Return (X, Y) of the center of cell containing provided text 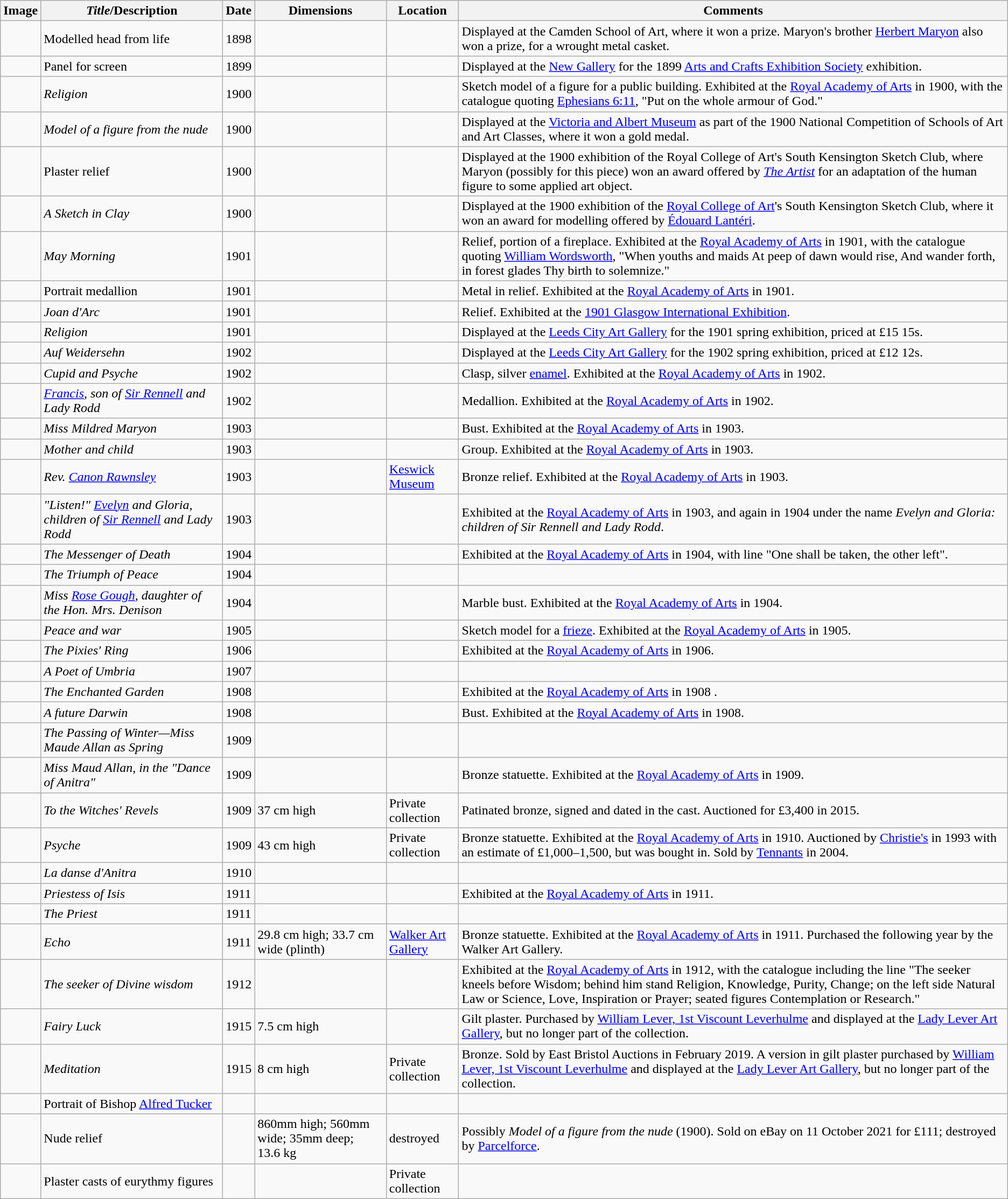
The Enchanted Garden (132, 692)
The Priest (132, 914)
Walker Art Gallery (422, 942)
Metal in relief. Exhibited at the Royal Academy of Arts in 1901. (733, 291)
Nude relief (132, 1139)
A Poet of Umbria (132, 671)
Modelled head from life (132, 39)
Model of a figure from the nude (132, 129)
1898 (239, 39)
1912 (239, 984)
Bronze statuette. Exhibited at the Royal Academy of Arts in 1911. Purchased the following year by the Walker Art Gallery. (733, 942)
Dimensions (320, 11)
Miss Maud Allan, in the "Dance of Anitra" (132, 775)
Meditation (132, 1069)
Date (239, 11)
Displayed at the New Gallery for the 1899 Arts and Crafts Exhibition Society exhibition. (733, 66)
Displayed at the Leeds City Art Gallery for the 1901 spring exhibition, priced at £15 15s. (733, 332)
Portrait medallion (132, 291)
Possibly Model of a figure from the nude (1900). Sold on eBay on 11 October 2021 for £111; destroyed by Parcelforce. (733, 1139)
37 cm high (320, 810)
8 cm high (320, 1069)
Francis, son of Sir Rennell and Lady Rodd (132, 401)
Priestess of Isis (132, 894)
The seeker of Divine wisdom (132, 984)
Medallion. Exhibited at the Royal Academy of Arts in 1902. (733, 401)
A Sketch in Clay (132, 213)
Plaster relief (132, 171)
Peace and war (132, 630)
Patinated bronze, signed and dated in the cast. Auctioned for £3,400 in 2015. (733, 810)
Exhibited at the Royal Academy of Arts in 1904, with line "One shall be taken, the other left". (733, 554)
Image (20, 11)
Bronze relief. Exhibited at the Royal Academy of Arts in 1903. (733, 477)
Cupid and Psyche (132, 373)
The Pixies' Ring (132, 651)
Displayed at the Camden School of Art, where it won a prize. Maryon's brother Herbert Maryon also won a prize, for a wrought metal casket. (733, 39)
Marble bust. Exhibited at the Royal Academy of Arts in 1904. (733, 602)
1906 (239, 651)
Exhibited at the Royal Academy of Arts in 1906. (733, 651)
Exhibited at the Royal Academy of Arts in 1911. (733, 894)
Miss Mildred Maryon (132, 429)
Miss Rose Gough, daughter of the Hon. Mrs. Denison (132, 602)
Bronze statuette. Exhibited at the Royal Academy of Arts in 1909. (733, 775)
Mother and child (132, 449)
Comments (733, 11)
The Passing of Winter—Miss Maude Allan as Spring (132, 740)
43 cm high (320, 846)
Exhibited at the Royal Academy of Arts in 1903, and again in 1904 under the name Evelyn and Gloria: children of Sir Rennell and Lady Rodd. (733, 519)
Relief. Exhibited at the 1901 Glasgow International Exhibition. (733, 311)
Fairy Luck (132, 1027)
To the Witches' Revels (132, 810)
Location (422, 11)
"Listen!" Evelyn and Gloria, children of Sir Rennell and Lady Rodd (132, 519)
29.8 cm high; 33.7 cm wide (plinth) (320, 942)
Exhibited at the Royal Academy of Arts in 1908 . (733, 692)
Displayed at the Victoria and Albert Museum as part of the 1900 National Competition of Schools of Art and Art Classes, where it won a gold medal. (733, 129)
1907 (239, 671)
destroyed (422, 1139)
1899 (239, 66)
860mm high; 560mm wide; 35mm deep; 13.6 kg (320, 1139)
Bust. Exhibited at the Royal Academy of Arts in 1908. (733, 712)
Sketch model for a frieze. Exhibited at the Royal Academy of Arts in 1905. (733, 630)
Group. Exhibited at the Royal Academy of Arts in 1903. (733, 449)
Psyche (132, 846)
Clasp, silver enamel. Exhibited at the Royal Academy of Arts in 1902. (733, 373)
Bust. Exhibited at the Royal Academy of Arts in 1903. (733, 429)
May Morning (132, 256)
7.5 cm high (320, 1027)
Rev. Canon Rawnsley (132, 477)
A future Darwin (132, 712)
Keswick Museum (422, 477)
1905 (239, 630)
Title/Description (132, 11)
Echo (132, 942)
The Triumph of Peace (132, 575)
La danse d'Anitra (132, 873)
Plaster casts of eurythmy figures (132, 1181)
Panel for screen (132, 66)
Gilt plaster. Purchased by William Lever, 1st Viscount Leverhulme and displayed at the Lady Lever Art Gallery, but no longer part of the collection. (733, 1027)
Joan d'Arc (132, 311)
Displayed at the Leeds City Art Gallery for the 1902 spring exhibition, priced at £12 12s. (733, 352)
Portrait of Bishop Alfred Tucker (132, 1104)
Auf Weidersehn (132, 352)
The Messenger of Death (132, 554)
1910 (239, 873)
